Output the [X, Y] coordinate of the center of the cell containing the given text.  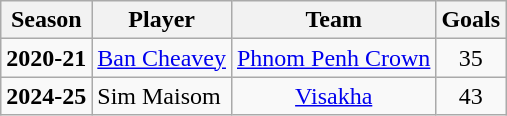
Visakha [333, 96]
2020-21 [46, 58]
Goals [471, 20]
Season [46, 20]
Player [162, 20]
Team [333, 20]
43 [471, 96]
Sim Maisom [162, 96]
35 [471, 58]
Phnom Penh Crown [333, 58]
Ban Cheavey [162, 58]
2024-25 [46, 96]
